Provide the (X, Y) coordinate of the cell's center where the given text is located.  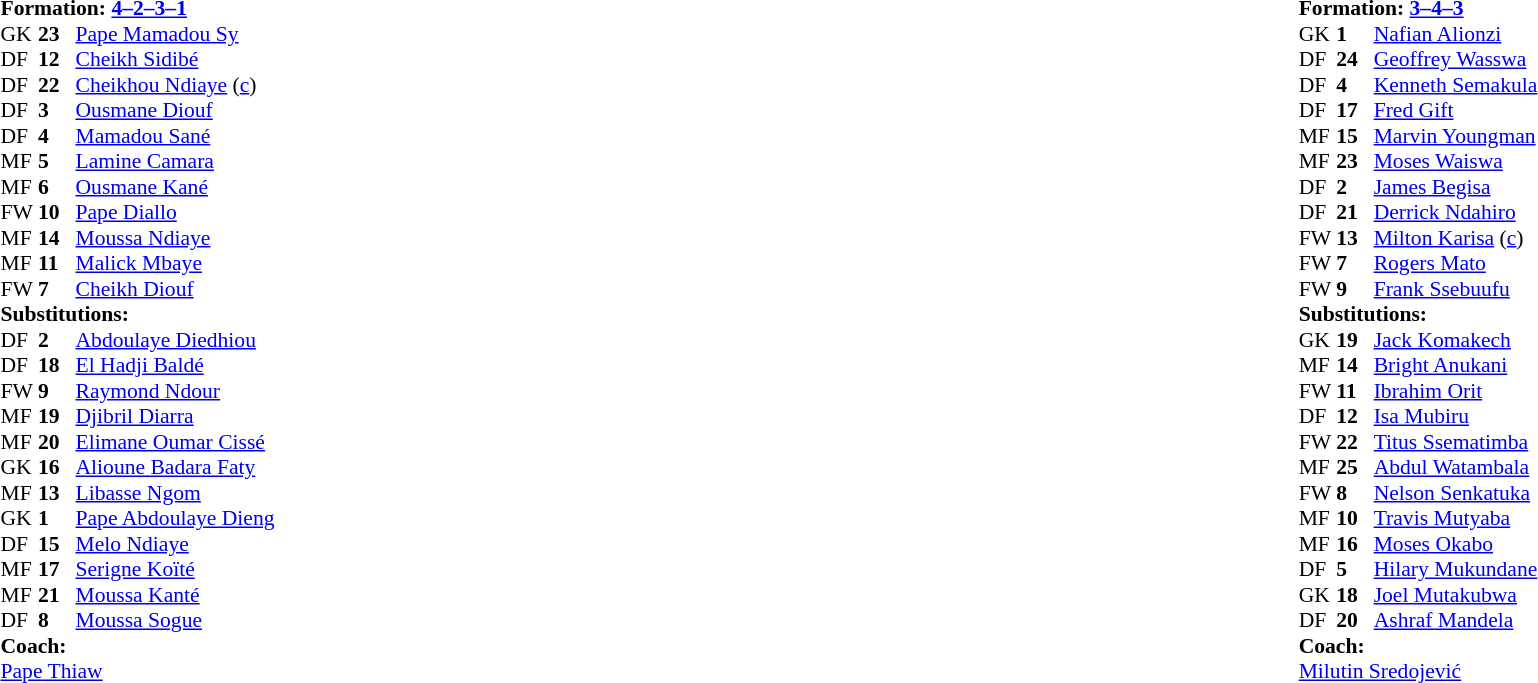
Pape Abdoulaye Dieng (176, 519)
Mamadou Sané (176, 136)
James Begisa (1456, 187)
Djibril Diarra (176, 417)
Marvin Youngman (1456, 136)
Ousmane Kané (176, 187)
Libasse Ngom (176, 493)
Malick Mbaye (176, 263)
Fred Gift (1456, 111)
Joel Mutakubwa (1456, 595)
25 (1355, 467)
Moussa Kanté (176, 595)
Moses Okabo (1456, 544)
Cheikh Sidibé (176, 59)
Abdul Watambala (1456, 467)
Rogers Mato (1456, 263)
3 (57, 111)
Moussa Sogue (176, 621)
24 (1355, 59)
Abdoulaye Diedhiou (176, 340)
Frank Ssebuufu (1456, 289)
Lamine Camara (176, 161)
Raymond Ndour (176, 391)
Cheikhou Ndiaye (c) (176, 85)
Nelson Senkatuka (1456, 493)
Moussa Ndiaye (176, 238)
Pape Diallo (176, 213)
Milton Karisa (c) (1456, 238)
Ibrahim Orit (1456, 391)
Cheikh Diouf (176, 289)
Travis Mutyaba (1456, 519)
Moses Waiswa (1456, 161)
Bright Anukani (1456, 365)
Nafian Alionzi (1456, 34)
Kenneth Semakula (1456, 85)
Alioune Badara Faty (176, 467)
Geoffrey Wasswa (1456, 59)
El Hadji Baldé (176, 365)
Ashraf Mandela (1456, 621)
Serigne Koïté (176, 569)
Titus Ssematimba (1456, 442)
6 (57, 187)
Pape Mamadou Sy (176, 34)
Hilary Mukundane (1456, 569)
Jack Komakech (1456, 340)
Elimane Oumar Cissé (176, 442)
Derrick Ndahiro (1456, 213)
Ousmane Diouf (176, 111)
Melo Ndiaye (176, 544)
Isa Mubiru (1456, 417)
